Output the (X, Y) coordinate of the center of the cell containing the given text.  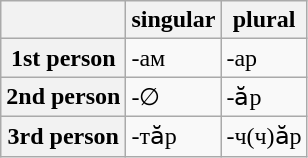
-∅ (174, 97)
2nd person (64, 97)
-ӑр (264, 97)
-тӑр (174, 136)
singular (174, 20)
1st person (64, 58)
-ч(ч)ӑр (264, 136)
plural (264, 20)
-ар (264, 58)
-ам (174, 58)
3rd person (64, 136)
